Detect which cell encompasses the target text, then output its [X, Y] center coordinate. 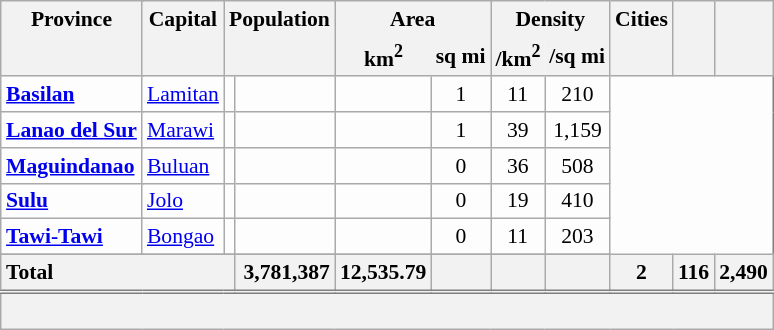
Marawi [183, 130]
36 [517, 165]
Capital [183, 18]
Population [280, 18]
Basilan [72, 94]
116 [694, 272]
km2 [383, 56]
12,535.79 [383, 272]
Density [550, 18]
203 [578, 237]
39 [517, 130]
Lanao del Sur [72, 130]
508 [578, 165]
1,159 [578, 130]
210 [578, 94]
Cities [642, 18]
19 [517, 201]
Jolo [183, 201]
/sq mi [578, 56]
Maguindanao [72, 165]
/km2 [517, 56]
Lamitan [183, 94]
sq mi [460, 56]
2 [642, 272]
2,490 [744, 272]
Province [72, 18]
3,781,387 [284, 272]
Total [118, 272]
Area [413, 18]
410 [578, 201]
Tawi-Tawi [72, 237]
Sulu [72, 201]
Bongao [183, 237]
Buluan [183, 165]
